Pinpoint the cell where the given text exists, returning its (X, Y) midpoint coordinate. 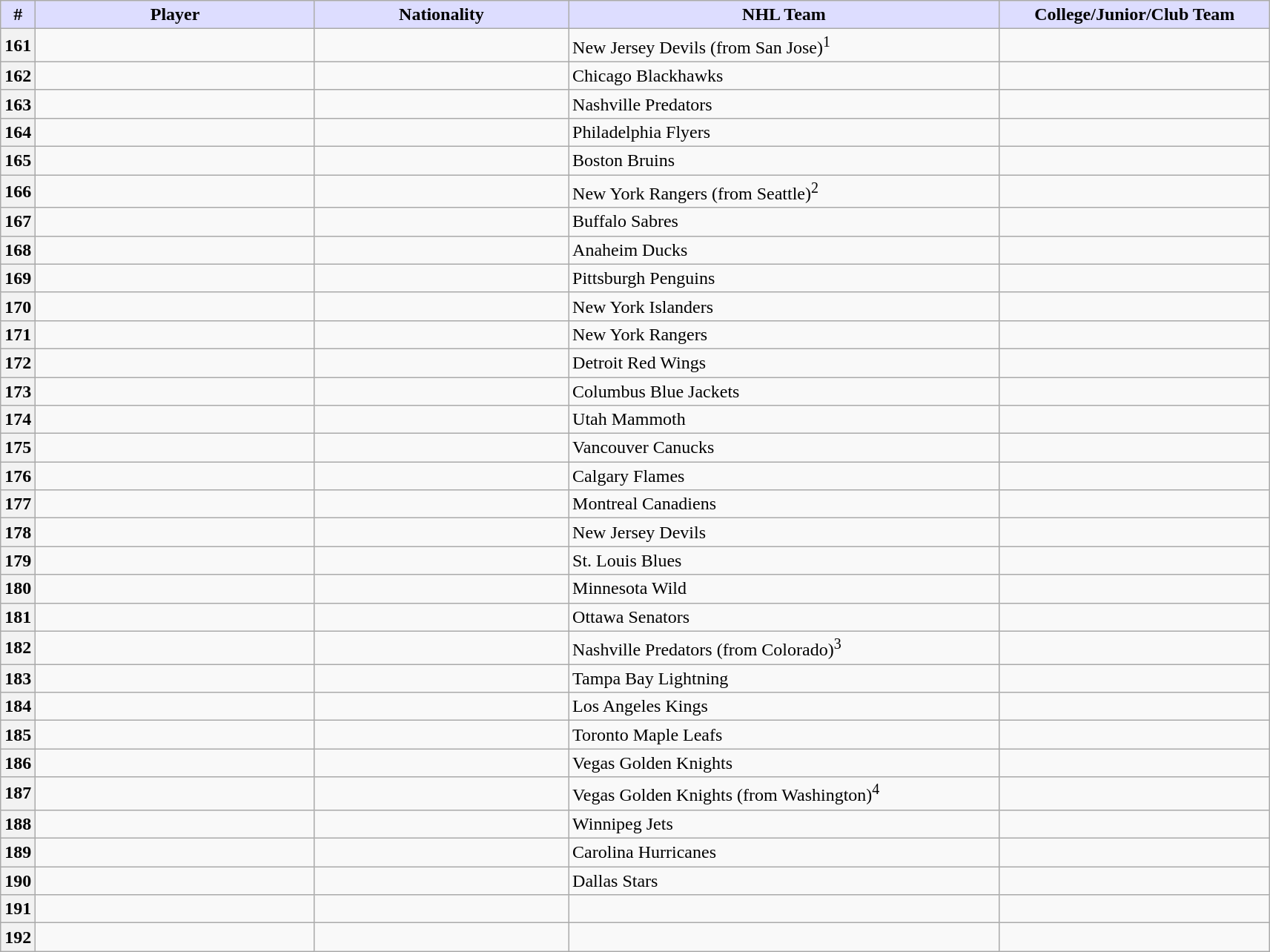
College/Junior/Club Team (1134, 15)
Chicago Blackhawks (784, 76)
175 (18, 448)
165 (18, 161)
183 (18, 678)
Tampa Bay Lightning (784, 678)
191 (18, 909)
170 (18, 306)
Utah Mammoth (784, 420)
Boston Bruins (784, 161)
188 (18, 824)
Philadelphia Flyers (784, 132)
177 (18, 504)
174 (18, 420)
Detroit Red Wings (784, 363)
167 (18, 222)
Columbus Blue Jackets (784, 391)
Player (175, 15)
Vegas Golden Knights (from Washington)4 (784, 793)
Minnesota Wild (784, 589)
182 (18, 648)
Nationality (441, 15)
New York Rangers (784, 334)
Los Angeles Kings (784, 707)
163 (18, 104)
161 (18, 46)
Winnipeg Jets (784, 824)
172 (18, 363)
179 (18, 561)
Vancouver Canucks (784, 448)
Vegas Golden Knights (784, 763)
Buffalo Sabres (784, 222)
181 (18, 617)
171 (18, 334)
Montreal Canadiens (784, 504)
Toronto Maple Leafs (784, 735)
173 (18, 391)
Pittsburgh Penguins (784, 278)
190 (18, 881)
192 (18, 937)
St. Louis Blues (784, 561)
189 (18, 853)
NHL Team (784, 15)
185 (18, 735)
187 (18, 793)
162 (18, 76)
166 (18, 191)
168 (18, 250)
164 (18, 132)
178 (18, 532)
186 (18, 763)
Nashville Predators (from Colorado)3 (784, 648)
Calgary Flames (784, 476)
Ottawa Senators (784, 617)
169 (18, 278)
New Jersey Devils (from San Jose)1 (784, 46)
New York Islanders (784, 306)
Anaheim Ducks (784, 250)
Carolina Hurricanes (784, 853)
Dallas Stars (784, 881)
New York Rangers (from Seattle)2 (784, 191)
176 (18, 476)
180 (18, 589)
Nashville Predators (784, 104)
New Jersey Devils (784, 532)
# (18, 15)
184 (18, 707)
